Return the [X, Y] coordinate for the center point of the cell that contains the specified text.  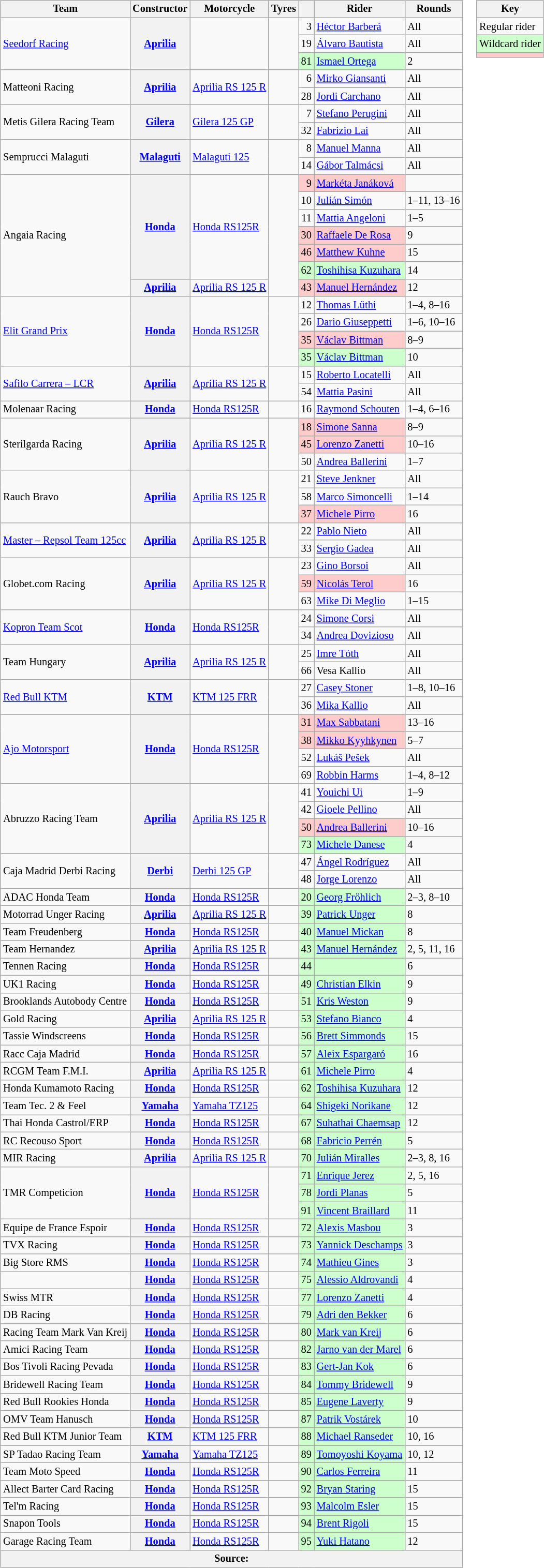
Molenaar Racing [65, 410]
Gábor Talmácsi [360, 166]
7 [306, 114]
Thomas Lüthi [360, 305]
Angaia Racing [65, 235]
Roberto Locatelli [360, 375]
Gert-Jan Kok [360, 1367]
Lukáš Pešek [360, 758]
42 [306, 810]
32 [306, 131]
66 [306, 671]
Honda Kumamoto Racing [65, 1088]
Ajo Motorsport [65, 749]
Rounds [434, 9]
Safilo Carrera – LCR [65, 383]
Georg Fröhlich [360, 897]
ADAC Honda Team [65, 897]
40 [306, 932]
Pablo Nieto [360, 531]
Mattia Angeloni [360, 218]
Regular rider [510, 26]
92 [306, 1489]
Amici Racing Team [65, 1350]
Álvaro Bautista [360, 44]
Raffaele De Rosa [360, 235]
Vesa Kallio [360, 671]
Michael Ranseder [360, 1437]
38 [306, 740]
2, 5, 16 [434, 1176]
Kopron Team Scot [65, 627]
DB Racing [65, 1315]
79 [306, 1315]
Bos Tivoli Racing Pevada [65, 1367]
Jordi Carchano [360, 96]
Robbin Harms [360, 775]
Stefano Bianco [360, 1019]
Markéta Janáková [360, 183]
83 [306, 1367]
23 [306, 566]
Globet.com Racing [65, 584]
1–15 [434, 601]
90 [306, 1472]
31 [306, 723]
TVX Racing [65, 1245]
Allect Barter Card Racing [65, 1489]
Mattia Pasini [360, 392]
58 [306, 497]
Christian Elkin [360, 984]
Seedorf Racing [65, 43]
RC Recouso Sport [65, 1141]
Patrik Vostárek [360, 1420]
Semprucci Malaguti [65, 157]
74 [306, 1263]
Caja Madrid Derbi Racing [65, 871]
Manuel Mickan [360, 932]
Michele Danese [360, 845]
48 [306, 879]
Metis Gilera Racing Team [65, 122]
Steve Jenkner [360, 479]
Tyres [284, 9]
Brent Rigoli [360, 1524]
1–5 [434, 218]
TMR Competicion [65, 1193]
Dario Giuseppetti [360, 322]
72 [306, 1228]
Malcolm Esler [360, 1506]
95 [306, 1541]
49 [306, 984]
87 [306, 1420]
10, 16 [434, 1437]
10, 12 [434, 1454]
1–6, 10–16 [434, 322]
2 [434, 62]
Yuki Hatano [360, 1541]
Abruzzo Racing Team [65, 818]
25 [306, 653]
Gioele Pellino [360, 810]
Tommy Bridewell [360, 1384]
Jarno van der Marel [360, 1350]
Key [510, 9]
Kris Weston [360, 1002]
Shigeki Norikane [360, 1106]
28 [306, 96]
OMV Team Hanusch [65, 1420]
54 [306, 392]
MIR Racing [65, 1158]
53 [306, 1019]
Rauch Bravo [65, 497]
Casey Stoner [360, 688]
1–8, 10–16 [434, 688]
37 [306, 514]
Mika Kallio [360, 706]
39 [306, 915]
93 [306, 1506]
Imre Tóth [360, 653]
Mark van Kreij [360, 1333]
Mikko Kyyhkynen [360, 740]
Patrick Unger [360, 915]
Andrea Dovizioso [360, 636]
81 [306, 62]
Wildcard rider [510, 44]
19 [306, 44]
Equipe de France Espoir [65, 1228]
89 [306, 1454]
26 [306, 322]
1–4, 6–16 [434, 410]
Manuel Manna [360, 148]
Marco Simoncelli [360, 497]
1–4, 8–12 [434, 775]
13–16 [434, 723]
RCGM Team F.M.I. [65, 1071]
70 [306, 1158]
56 [306, 1036]
78 [306, 1193]
5–7 [434, 740]
52 [306, 758]
Thai Honda Castrol/ERP [65, 1124]
Carlos Ferreira [360, 1472]
Derbi 125 GP [229, 871]
Malaguti [160, 157]
61 [306, 1071]
Sterilgarda Racing [65, 444]
51 [306, 1002]
1–7 [434, 462]
Master – Repsol Team 125cc [65, 540]
Julián Simón [360, 201]
Mike Di Meglio [360, 601]
Yannick Deschamps [360, 1245]
45 [306, 444]
Simone Corsi [360, 619]
24 [306, 619]
Stefano Perugini [360, 114]
Ángel Rodríguez [360, 862]
Rider [360, 9]
1–14 [434, 497]
69 [306, 775]
27 [306, 688]
Mathieu Gines [360, 1263]
Garage Racing Team [65, 1541]
Swiss MTR [65, 1297]
Tel'm Racing [65, 1506]
47 [306, 862]
Red Bull KTM [65, 696]
Malaguti 125 [229, 157]
Tomoyoshi Koyama [360, 1454]
82 [306, 1350]
64 [306, 1106]
Red Bull KTM Junior Team [65, 1437]
67 [306, 1124]
34 [306, 636]
Suhathai Chaemsap [360, 1124]
Adri den Bekker [360, 1315]
Alessio Aldrovandi [360, 1280]
2–3, 8–10 [434, 897]
Matteoni Racing [65, 87]
63 [306, 601]
Nicolás Terol [360, 584]
20 [306, 897]
68 [306, 1141]
Simone Sanna [360, 427]
Gold Racing [65, 1019]
36 [306, 706]
18 [306, 427]
Gilera 125 GP [229, 122]
Team [65, 9]
44 [306, 967]
Snapon Tools [65, 1524]
2–3, 8, 16 [434, 1158]
Eugene Laverty [360, 1402]
Gilera [160, 122]
Tassie Windscreens [65, 1036]
Raymond Schouten [360, 410]
33 [306, 549]
Tennen Racing [65, 967]
77 [306, 1297]
41 [306, 793]
22 [306, 531]
1–11, 13–16 [434, 201]
Fabricio Perrén [360, 1141]
Racc Caja Madrid [65, 1054]
Vincent Braillard [360, 1211]
85 [306, 1402]
Ismael Ortega [360, 62]
Team Moto Speed [65, 1472]
1–9 [434, 793]
Motorrad Unger Racing [65, 915]
80 [306, 1333]
75 [306, 1280]
59 [306, 584]
Youichi Ui [360, 793]
Red Bull Rookies Honda [65, 1402]
2, 5, 11, 16 [434, 949]
46 [306, 253]
Constructor [160, 9]
Racing Team Mark Van Kreij [65, 1333]
Max Sabbatani [360, 723]
Brooklands Autobody Centre [65, 1002]
57 [306, 1054]
UK1 Racing [65, 984]
Fabrizio Lai [360, 131]
Mirko Giansanti [360, 79]
Derbi [160, 871]
Brett Simmonds [360, 1036]
94 [306, 1524]
Alexis Masbou [360, 1228]
84 [306, 1384]
Julián Miralles [360, 1158]
Gino Borsoi [360, 566]
1–4, 8–16 [434, 305]
21 [306, 479]
71 [306, 1176]
SP Tadao Racing Team [65, 1454]
Motorcycle [229, 9]
Matthew Kuhne [360, 253]
Bryan Staring [360, 1489]
30 [306, 235]
Aleix Espargaró [360, 1054]
91 [306, 1211]
Bridewell Racing Team [65, 1384]
Jordi Planas [360, 1193]
Team Hungary [65, 662]
Jorge Lorenzo [360, 879]
Big Store RMS [65, 1263]
Sergio Gadea [360, 549]
Elit Grand Prix [65, 331]
Team Hernandez [65, 949]
Héctor Barberá [360, 26]
Enrique Jerez [360, 1176]
Team Freudenberg [65, 932]
Team Tec. 2 & Feel [65, 1106]
88 [306, 1437]
Source: [231, 1559]
